Extract the [X, Y] coordinate from the center of the cell holding the provided text.  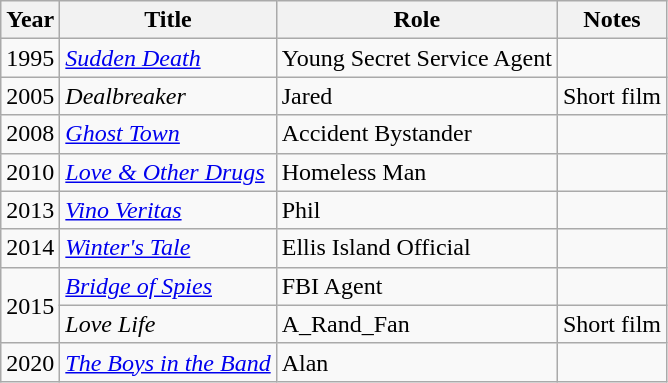
Ellis Island Official [416, 248]
Ghost Town [168, 134]
FBI Agent [416, 286]
Love Life [168, 324]
Role [416, 20]
1995 [30, 58]
Bridge of Spies [168, 286]
Sudden Death [168, 58]
2013 [30, 210]
2005 [30, 96]
Young Secret Service Agent [416, 58]
Homeless Man [416, 172]
Accident Bystander [416, 134]
2014 [30, 248]
A_Rand_Fan [416, 324]
Notes [612, 20]
Year [30, 20]
Dealbreaker [168, 96]
Alan [416, 362]
Love & Other Drugs [168, 172]
Winter's Tale [168, 248]
Jared [416, 96]
Vino Veritas [168, 210]
Title [168, 20]
2010 [30, 172]
2015 [30, 305]
The Boys in the Band [168, 362]
2008 [30, 134]
2020 [30, 362]
Phil [416, 210]
